From the cell containing the given text, extract its center point as [X, Y] coordinate. 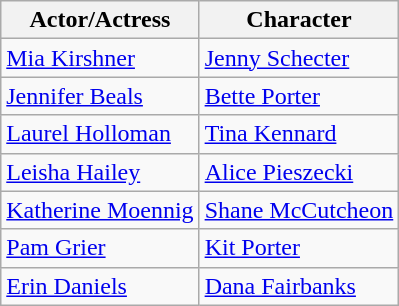
Character [299, 20]
Dana Fairbanks [299, 286]
Mia Kirshner [100, 58]
Erin Daniels [100, 286]
Katherine Moennig [100, 210]
Kit Porter [299, 248]
Alice Pieszecki [299, 172]
Shane McCutcheon [299, 210]
Tina Kennard [299, 134]
Actor/Actress [100, 20]
Laurel Holloman [100, 134]
Jennifer Beals [100, 96]
Jenny Schecter [299, 58]
Leisha Hailey [100, 172]
Bette Porter [299, 96]
Pam Grier [100, 248]
